Search for the cell housing the specified text and yield its (X, Y) center coordinate. 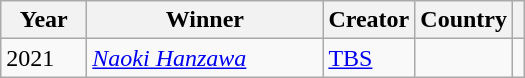
TBS (369, 58)
2021 (44, 58)
Creator (369, 20)
Year (44, 20)
Winner (205, 20)
Naoki Hanzawa (205, 58)
Country (464, 20)
